From the cell containing the given text, extract its center point as [x, y] coordinate. 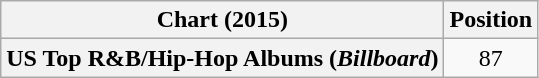
Position [491, 20]
87 [491, 58]
US Top R&B/Hip-Hop Albums (Billboard) [222, 58]
Chart (2015) [222, 20]
